Extract the (x, y) coordinate from the center of the cell holding the provided text.  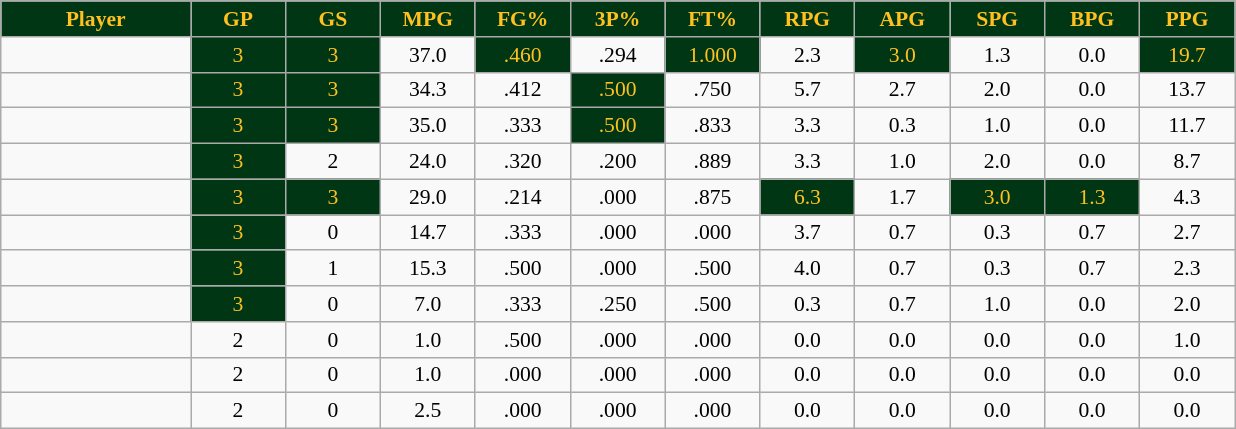
34.3 (428, 90)
29.0 (428, 197)
.200 (618, 162)
PPG (1188, 19)
.250 (618, 304)
3P% (618, 19)
.460 (522, 55)
19.7 (1188, 55)
4.3 (1188, 197)
.750 (712, 90)
.412 (522, 90)
35.0 (428, 126)
3.7 (808, 233)
1.000 (712, 55)
24.0 (428, 162)
.875 (712, 197)
14.7 (428, 233)
.320 (522, 162)
FT% (712, 19)
Player (96, 19)
4.0 (808, 269)
37.0 (428, 55)
APG (902, 19)
15.3 (428, 269)
2.5 (428, 411)
5.7 (808, 90)
13.7 (1188, 90)
.833 (712, 126)
.294 (618, 55)
FG% (522, 19)
.214 (522, 197)
RPG (808, 19)
1.7 (902, 197)
6.3 (808, 197)
SPG (998, 19)
BPG (1092, 19)
GS (332, 19)
GP (238, 19)
MPG (428, 19)
8.7 (1188, 162)
.889 (712, 162)
11.7 (1188, 126)
1 (332, 269)
7.0 (428, 304)
